Return (x, y) of the center of cell containing provided text 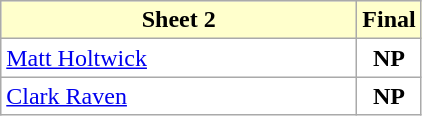
Sheet 2 (179, 20)
Matt Holtwick (179, 58)
Clark Raven (179, 96)
Final (389, 20)
